Return [X, Y] of the center of cell containing provided text 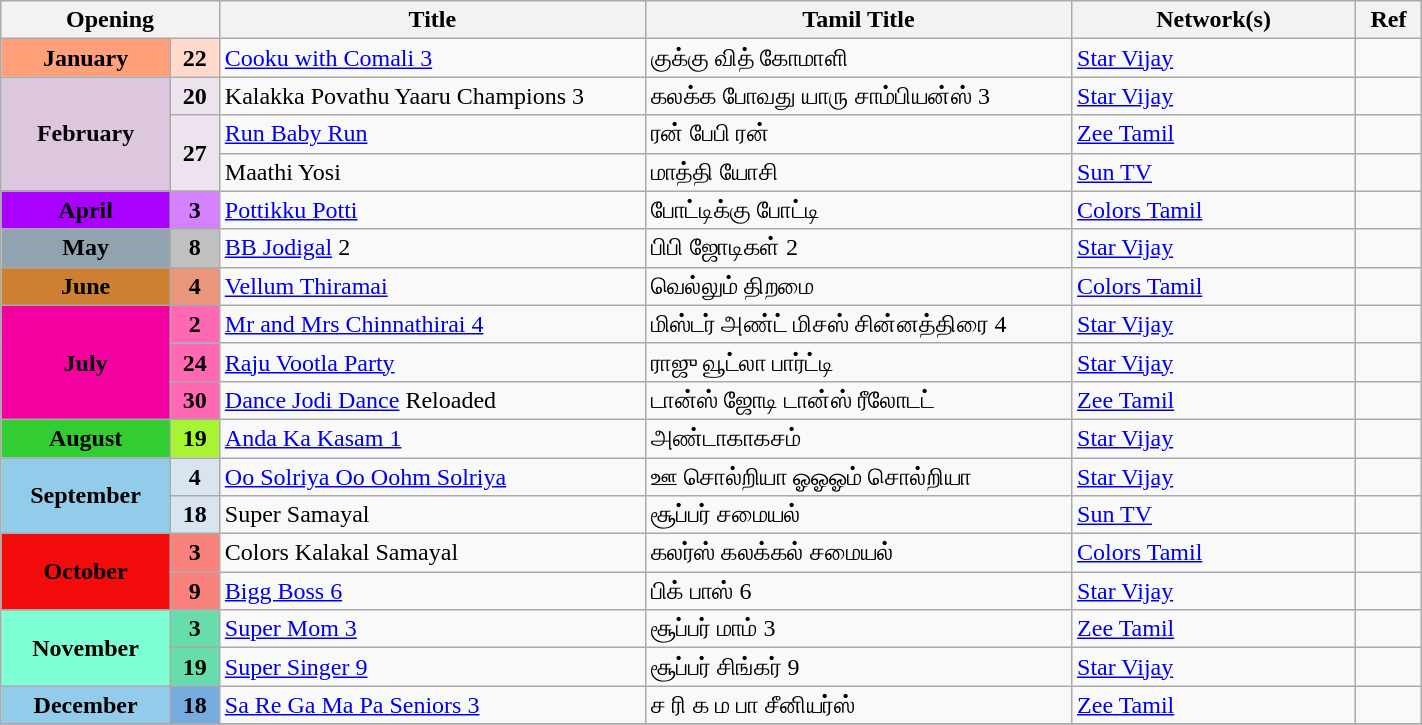
Raju Vootla Party [432, 362]
Super Singer 9 [432, 667]
Anda Ka Kasam 1 [432, 438]
9 [194, 591]
குக்கு வித் கோமாளி [858, 58]
Title [432, 20]
April [86, 210]
Opening [110, 20]
BB Jodigal 2 [432, 248]
27 [194, 153]
October [86, 572]
Super Mom 3 [432, 629]
January [86, 58]
July [86, 362]
November [86, 648]
8 [194, 248]
ஊ சொல்றியா ஓஓஓம் சொல்றியா [858, 477]
Dance Jodi Dance Reloaded [432, 400]
Network(s) [1214, 20]
Tamil Title [858, 20]
Bigg Boss 6 [432, 591]
ரன் பேபி ரன் [858, 134]
கலக்க போவது யாரு சாம்பியன்ஸ் 3 [858, 96]
Cooku with Comali 3 [432, 58]
வெல்லும் திறமை [858, 286]
மிஸ்டர் அண்ட் மிசஸ் சின்னத்திரை 4 [858, 324]
சூப்பர் சிங்கர் 9 [858, 667]
Mr and Mrs Chinnathirai 4 [432, 324]
30 [194, 400]
Vellum Thiramai [432, 286]
22 [194, 58]
Super Samayal [432, 515]
Maathi Yosi [432, 172]
Ref [1389, 20]
சூப்பர் சமையல் [858, 515]
Oo Solriya Oo Oohm Solriya [432, 477]
August [86, 438]
Run Baby Run [432, 134]
ராஜு வூட்லா பார்ட்டி [858, 362]
பிக் பாஸ் 6 [858, 591]
Sa Re Ga Ma Pa Seniors 3 [432, 705]
December [86, 705]
அண்டாகாகசம் [858, 438]
Colors Kalakal Samayal [432, 553]
2 [194, 324]
ச ரி க ம பா சீனியர்ஸ் [858, 705]
சூப்பர் மாம் 3 [858, 629]
February [86, 134]
June [86, 286]
போட்டிக்கு போட்டி [858, 210]
பிபி ஜோடிகள் 2 [858, 248]
September [86, 496]
May [86, 248]
Kalakka Povathu Yaaru Champions 3 [432, 96]
Pottikku Potti [432, 210]
24 [194, 362]
கலர்ஸ் கலக்கல் சமையல் [858, 553]
டான்ஸ் ஜோடி டான்ஸ் ரீலோடட் [858, 400]
20 [194, 96]
மாத்தி யோசி [858, 172]
